Find where the given text appears and provide that cell's center as (x, y) coordinate. 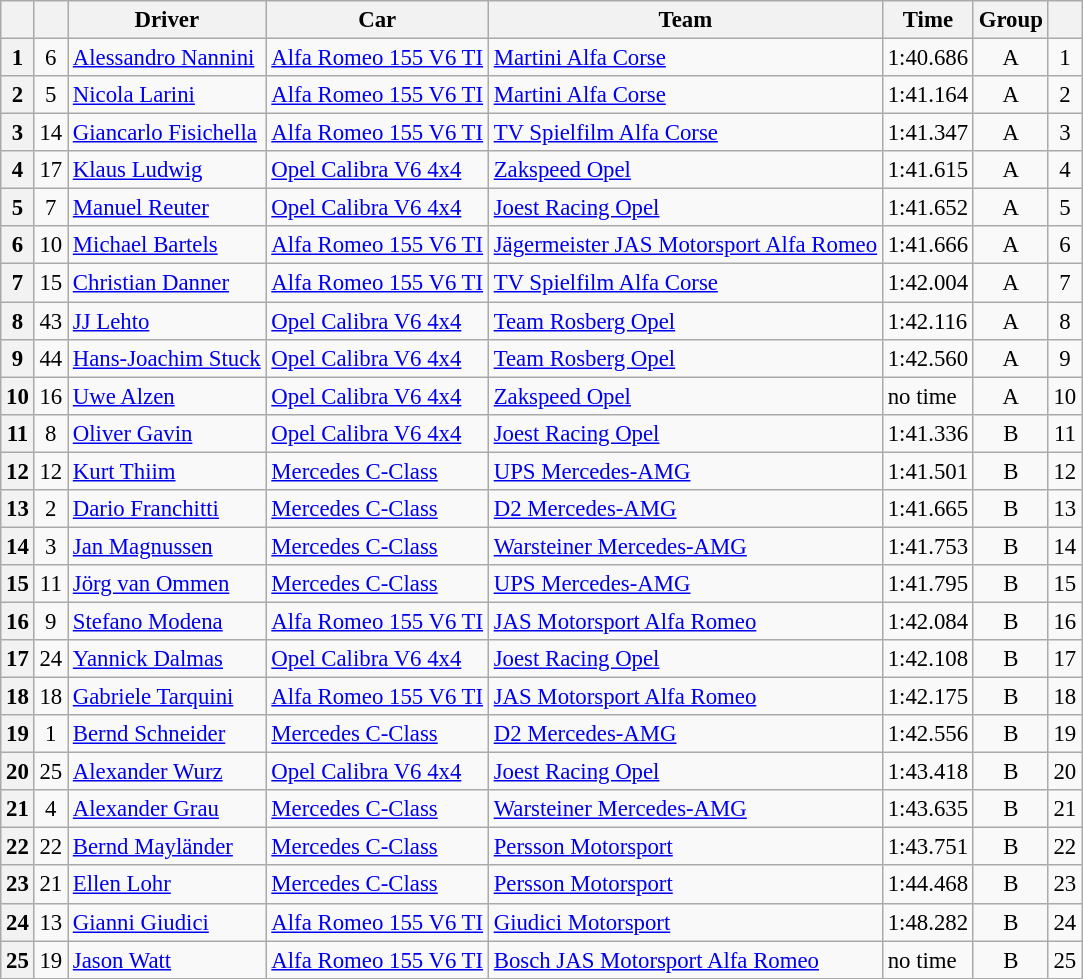
1:42.084 (928, 621)
Jan Magnussen (168, 546)
Manuel Reuter (168, 208)
Team (685, 20)
1:41.164 (928, 95)
1:48.282 (928, 922)
Nicola Larini (168, 95)
Bernd Mayländer (168, 847)
43 (50, 321)
Dario Franchitti (168, 509)
1:43.418 (928, 772)
Alexander Grau (168, 809)
Gianni Giudici (168, 922)
Yannick Dalmas (168, 659)
JJ Lehto (168, 321)
Jägermeister JAS Motorsport Alfa Romeo (685, 245)
1:40.686 (928, 58)
Driver (168, 20)
1:42.116 (928, 321)
Bosch JAS Motorsport Alfa Romeo (685, 960)
1:42.556 (928, 734)
1:41.666 (928, 245)
Michael Bartels (168, 245)
Giudici Motorsport (685, 922)
1:41.665 (928, 509)
1:42.560 (928, 358)
1:41.753 (928, 546)
Time (928, 20)
Bernd Schneider (168, 734)
Group (1010, 20)
Uwe Alzen (168, 396)
1:41.652 (928, 208)
Jörg van Ommen (168, 584)
1:42.108 (928, 659)
1:42.175 (928, 697)
1:43.751 (928, 847)
Ellen Lohr (168, 885)
Christian Danner (168, 283)
Alessandro Nannini (168, 58)
1:41.501 (928, 471)
1:41.795 (928, 584)
44 (50, 358)
Klaus Ludwig (168, 170)
Alexander Wurz (168, 772)
Oliver Gavin (168, 433)
1:41.615 (928, 170)
Stefano Modena (168, 621)
Gabriele Tarquini (168, 697)
1:42.004 (928, 283)
1:41.347 (928, 133)
Jason Watt (168, 960)
Giancarlo Fisichella (168, 133)
1:43.635 (928, 809)
Hans-Joachim Stuck (168, 358)
1:44.468 (928, 885)
Kurt Thiim (168, 471)
Car (377, 20)
1:41.336 (928, 433)
